Scan for the cell matching the given text and deliver its (x, y) coordinate at center. 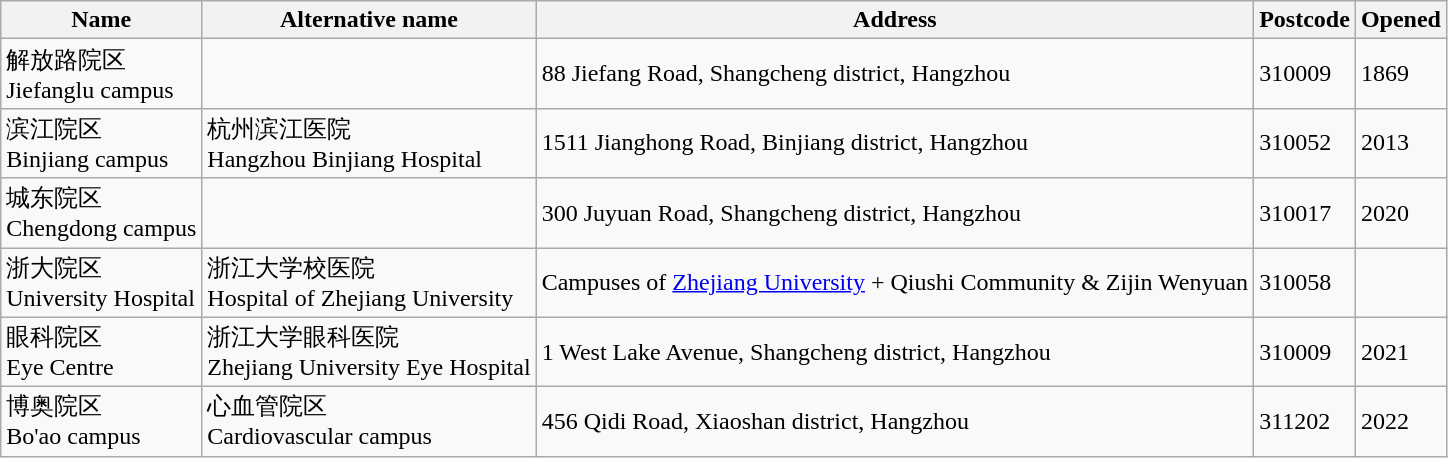
1869 (1400, 74)
Opened (1400, 20)
杭州滨江医院Hangzhou Binjiang Hospital (369, 143)
311202 (1305, 422)
博奥院区Bo'ao campus (102, 422)
88 Jiefang Road, Shangcheng district, Hangzhou (895, 74)
1 West Lake Avenue, Shangcheng district, Hangzhou (895, 352)
Name (102, 20)
310017 (1305, 213)
300 Juyuan Road, Shangcheng district, Hangzhou (895, 213)
浙江大学眼科医院Zhejiang University Eye Hospital (369, 352)
456 Qidi Road, Xiaoshan district, Hangzhou (895, 422)
眼科院区Eye Centre (102, 352)
Campuses of Zhejiang University + Qiushi Community & Zijin Wenyuan (895, 283)
310058 (1305, 283)
2020 (1400, 213)
心血管院区Cardiovascular campus (369, 422)
Address (895, 20)
浙大院区University Hospital (102, 283)
1511 Jianghong Road, Binjiang district, Hangzhou (895, 143)
2022 (1400, 422)
Alternative name (369, 20)
2013 (1400, 143)
浙江大学校医院Hospital of Zhejiang University (369, 283)
解放路院区Jiefanglu campus (102, 74)
310052 (1305, 143)
2021 (1400, 352)
Postcode (1305, 20)
滨江院区Binjiang campus (102, 143)
城东院区Chengdong campus (102, 213)
